Capture the cell that displays the provided text and extract its [X, Y] central coordinate. 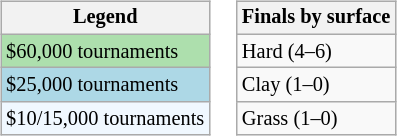
$10/15,000 tournaments [105, 119]
Legend [105, 18]
Clay (1–0) [316, 85]
Finals by surface [316, 18]
Grass (1–0) [316, 119]
$60,000 tournaments [105, 51]
$25,000 tournaments [105, 85]
Hard (4–6) [316, 51]
